Locate the cell with the specified text and output its [x, y] center coordinate. 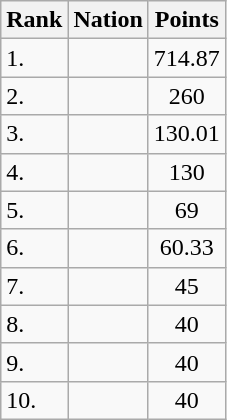
Points [186, 20]
60.33 [186, 248]
714.87 [186, 58]
130.01 [186, 134]
7. [34, 286]
6. [34, 248]
9. [34, 362]
8. [34, 324]
2. [34, 96]
130 [186, 172]
69 [186, 210]
260 [186, 96]
5. [34, 210]
Rank [34, 20]
4. [34, 172]
45 [186, 286]
1. [34, 58]
3. [34, 134]
Nation [108, 20]
10. [34, 400]
